Extract the [x, y] coordinate from the center of the cell holding the provided text.  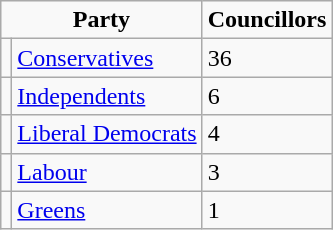
4 [267, 134]
1 [267, 210]
6 [267, 96]
3 [267, 172]
36 [267, 58]
Conservatives [107, 58]
Greens [107, 210]
Party [102, 20]
Councillors [267, 20]
Independents [107, 96]
Liberal Democrats [107, 134]
Labour [107, 172]
